Scan for the cell matching the given text and deliver its [x, y] coordinate at center. 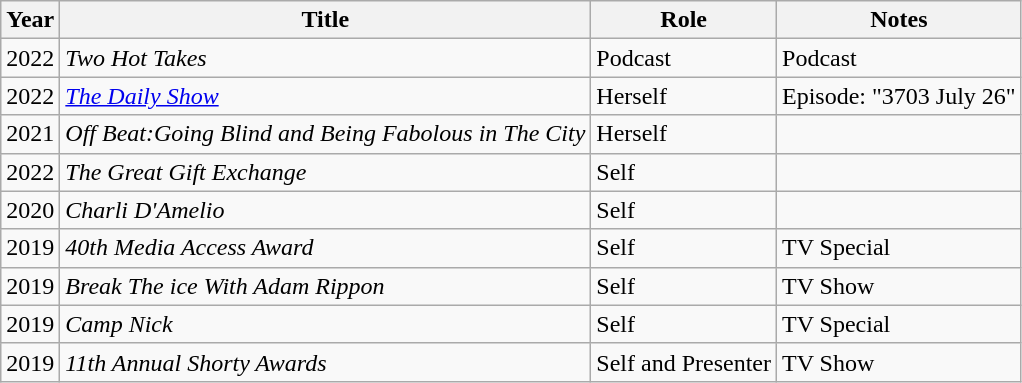
11th Annual Shorty Awards [326, 362]
2021 [30, 134]
Title [326, 20]
Notes [900, 20]
Year [30, 20]
Charli D'Amelio [326, 210]
40th Media Access Award [326, 248]
Role [684, 20]
Self and Presenter [684, 362]
Camp Nick [326, 324]
The Great Gift Exchange [326, 172]
The Daily Show [326, 96]
2020 [30, 210]
Off Beat:Going Blind and Being Fabolous in The City [326, 134]
Break The ice With Adam Rippon [326, 286]
Two Hot Takes [326, 58]
Episode: "3703 July 26" [900, 96]
